Detect which cell encompasses the target text, then output its [x, y] center coordinate. 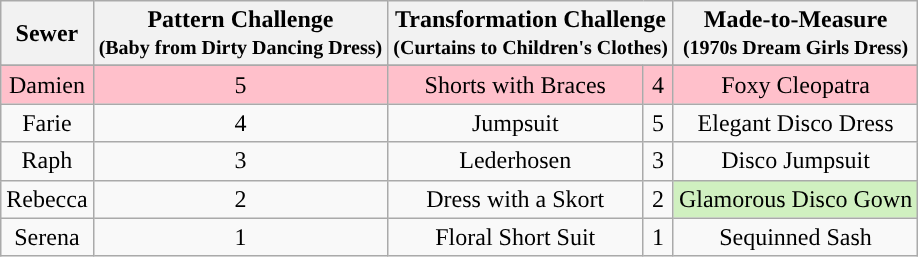
Serena [47, 237]
Elegant Disco Dress [795, 123]
Jumpsuit [516, 123]
Dress with a Skort [516, 199]
Sequinned Sash [795, 237]
Farie [47, 123]
Foxy Cleopatra [795, 85]
Sewer [47, 34]
Lederhosen [516, 161]
Transformation Challenge(Curtains to Children's Clothes) [531, 34]
Damien [47, 85]
Pattern Challenge(Baby from Dirty Dancing Dress) [240, 34]
Rebecca [47, 199]
Glamorous Disco Gown [795, 199]
Disco Jumpsuit [795, 161]
Floral Short Suit [516, 237]
Raph [47, 161]
Shorts with Braces [516, 85]
Made-to-Measure(1970s Dream Girls Dress) [795, 34]
